From the cell containing the given text, extract its center point as [X, Y] coordinate. 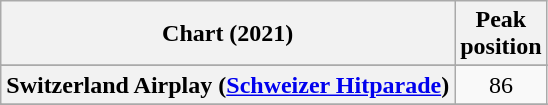
Chart (2021) [228, 34]
Peakposition [501, 34]
86 [501, 85]
Switzerland Airplay (Schweizer Hitparade) [228, 85]
